Scan for the cell matching the given text and deliver its (X, Y) coordinate at center. 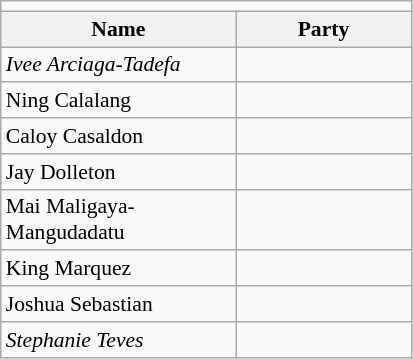
Party (324, 29)
Joshua Sebastian (118, 304)
Caloy Casaldon (118, 136)
Ning Calalang (118, 101)
Name (118, 29)
King Marquez (118, 269)
Stephanie Teves (118, 340)
Ivee Arciaga-Tadefa (118, 65)
Jay Dolleton (118, 172)
Mai Maligaya-Mangudadatu (118, 220)
